Detect which cell encompasses the target text, then output its [X, Y] center coordinate. 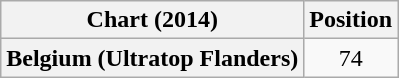
74 [351, 58]
Belgium (Ultratop Flanders) [152, 58]
Position [351, 20]
Chart (2014) [152, 20]
